Scan for the cell matching the given text and deliver its (x, y) coordinate at center. 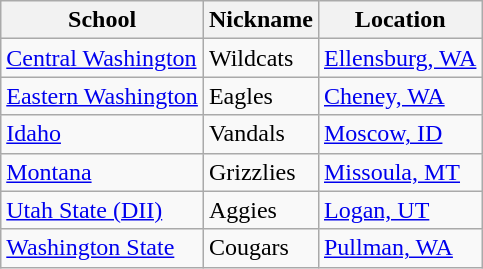
Cheney, WA (400, 96)
Wildcats (260, 58)
Location (400, 20)
Cougars (260, 248)
Utah State (DII) (102, 210)
Grizzlies (260, 172)
Central Washington (102, 58)
Nickname (260, 20)
Ellensburg, WA (400, 58)
Idaho (102, 134)
Missoula, MT (400, 172)
Pullman, WA (400, 248)
Montana (102, 172)
Aggies (260, 210)
Vandals (260, 134)
Eastern Washington (102, 96)
Eagles (260, 96)
Moscow, ID (400, 134)
Logan, UT (400, 210)
Washington State (102, 248)
School (102, 20)
